Locate the cell with the specified text and output its (X, Y) center coordinate. 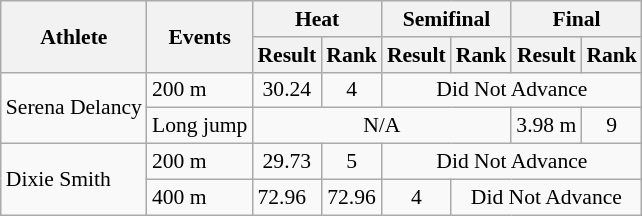
29.73 (286, 162)
9 (612, 126)
N/A (382, 126)
Final (576, 19)
30.24 (286, 90)
Athlete (74, 36)
Events (200, 36)
Heat (316, 19)
Dixie Smith (74, 180)
400 m (200, 197)
Serena Delancy (74, 108)
Long jump (200, 126)
5 (352, 162)
Semifinal (446, 19)
3.98 m (546, 126)
